Find where the given text appears and provide that cell's center as (x, y) coordinate. 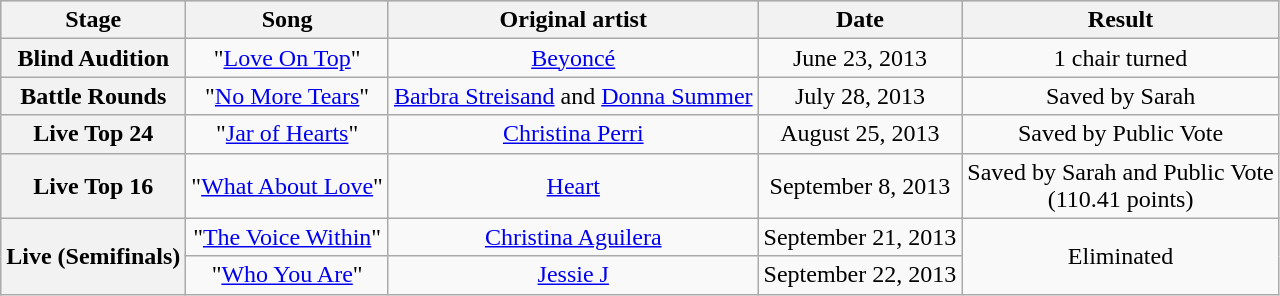
Saved by Sarah (1120, 96)
Date (860, 20)
Battle Rounds (94, 96)
Live Top 16 (94, 186)
1 chair turned (1120, 58)
"What About Love" (288, 186)
Result (1120, 20)
Live (Semifinals) (94, 256)
"No More Tears" (288, 96)
September 8, 2013 (860, 186)
September 22, 2013 (860, 275)
"Who You Are" (288, 275)
Christina Perri (573, 134)
Blind Audition (94, 58)
Saved by Sarah and Public Vote (110.41 points) (1120, 186)
Heart (573, 186)
"The Voice Within" (288, 237)
Saved by Public Vote (1120, 134)
Christina Aguilera (573, 237)
"Love On Top" (288, 58)
Beyoncé (573, 58)
Live Top 24 (94, 134)
Stage (94, 20)
Original artist (573, 20)
Jessie J (573, 275)
July 28, 2013 (860, 96)
August 25, 2013 (860, 134)
Eliminated (1120, 256)
June 23, 2013 (860, 58)
Barbra Streisand and Donna Summer (573, 96)
September 21, 2013 (860, 237)
"Jar of Hearts" (288, 134)
Song (288, 20)
